Extract the [x, y] coordinate from the center of the cell holding the provided text.  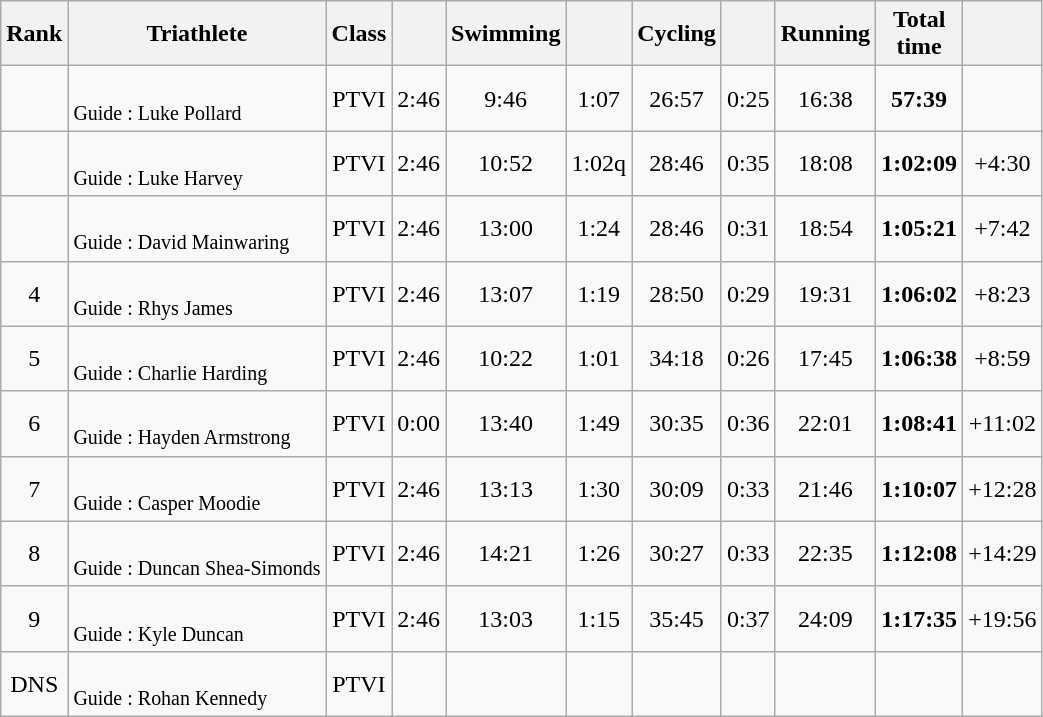
8 [34, 554]
30:35 [677, 424]
14:21 [506, 554]
22:35 [825, 554]
10:52 [506, 164]
1:01 [599, 358]
Guide : Luke Pollard [197, 98]
0:26 [748, 358]
34:18 [677, 358]
1:24 [599, 228]
Guide : Rohan Kennedy [197, 684]
1:10:07 [920, 488]
Triathlete [197, 34]
1:06:38 [920, 358]
1:02:09 [920, 164]
1:19 [599, 294]
+8:59 [1002, 358]
Guide : Luke Harvey [197, 164]
1:17:35 [920, 618]
57:39 [920, 98]
28:50 [677, 294]
21:46 [825, 488]
13:13 [506, 488]
9 [34, 618]
26:57 [677, 98]
1:06:02 [920, 294]
0:29 [748, 294]
Guide : Rhys James [197, 294]
+19:56 [1002, 618]
Totaltime [920, 34]
1:05:21 [920, 228]
0:37 [748, 618]
22:01 [825, 424]
16:38 [825, 98]
1:49 [599, 424]
10:22 [506, 358]
13:00 [506, 228]
13:07 [506, 294]
+14:29 [1002, 554]
1:02q [599, 164]
7 [34, 488]
Running [825, 34]
DNS [34, 684]
1:30 [599, 488]
0:25 [748, 98]
+4:30 [1002, 164]
18:54 [825, 228]
0:36 [748, 424]
1:08:41 [920, 424]
Guide : Hayden Armstrong [197, 424]
24:09 [825, 618]
30:09 [677, 488]
4 [34, 294]
Cycling [677, 34]
35:45 [677, 618]
30:27 [677, 554]
18:08 [825, 164]
19:31 [825, 294]
1:12:08 [920, 554]
+7:42 [1002, 228]
+8:23 [1002, 294]
6 [34, 424]
17:45 [825, 358]
Guide : Kyle Duncan [197, 618]
5 [34, 358]
Guide : David Mainwaring [197, 228]
Rank [34, 34]
Guide : Casper Moodie [197, 488]
13:03 [506, 618]
1:26 [599, 554]
0:35 [748, 164]
13:40 [506, 424]
1:07 [599, 98]
Class [359, 34]
+11:02 [1002, 424]
9:46 [506, 98]
Swimming [506, 34]
Guide : Duncan Shea-Simonds [197, 554]
Guide : Charlie Harding [197, 358]
0:00 [419, 424]
1:15 [599, 618]
0:31 [748, 228]
+12:28 [1002, 488]
